Locate the cell with the specified text and output its [x, y] center coordinate. 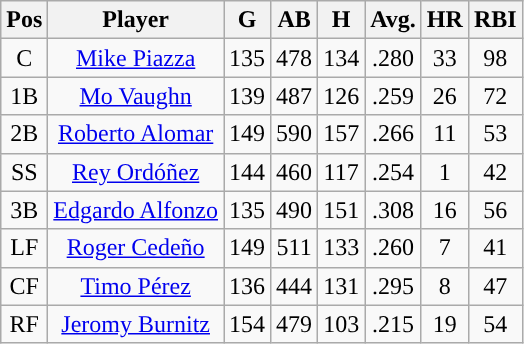
Edgardo Alfonzo [136, 210]
157 [342, 134]
Roger Cedeño [136, 248]
CF [24, 286]
Pos [24, 20]
479 [294, 324]
139 [248, 96]
487 [294, 96]
133 [342, 248]
8 [444, 286]
19 [444, 324]
Avg. [394, 20]
.266 [394, 134]
RBI [495, 20]
136 [248, 286]
Roberto Alomar [136, 134]
131 [342, 286]
.215 [394, 324]
590 [294, 134]
33 [444, 58]
1 [444, 172]
.308 [394, 210]
.254 [394, 172]
56 [495, 210]
511 [294, 248]
Mo Vaughn [136, 96]
H [342, 20]
98 [495, 58]
16 [444, 210]
134 [342, 58]
11 [444, 134]
AB [294, 20]
444 [294, 286]
1B [24, 96]
460 [294, 172]
Jeromy Burnitz [136, 324]
.280 [394, 58]
C [24, 58]
490 [294, 210]
LF [24, 248]
144 [248, 172]
47 [495, 286]
7 [444, 248]
26 [444, 96]
.295 [394, 286]
126 [342, 96]
54 [495, 324]
Mike Piazza [136, 58]
SS [24, 172]
RF [24, 324]
53 [495, 134]
3B [24, 210]
Timo Pérez [136, 286]
G [248, 20]
42 [495, 172]
.260 [394, 248]
154 [248, 324]
.259 [394, 96]
Rey Ordóñez [136, 172]
117 [342, 172]
Player [136, 20]
2B [24, 134]
HR [444, 20]
72 [495, 96]
103 [342, 324]
151 [342, 210]
478 [294, 58]
41 [495, 248]
